Scan for the cell matching the given text and deliver its [x, y] coordinate at center. 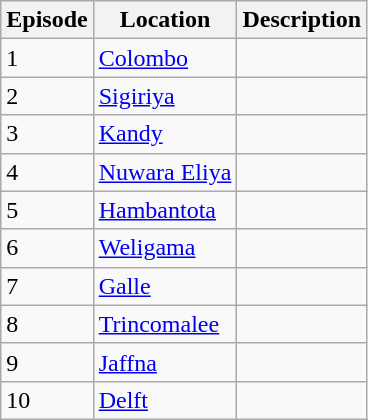
Hambantota [165, 210]
Jaffna [165, 362]
1 [47, 58]
Location [165, 20]
Trincomalee [165, 324]
Description [302, 20]
3 [47, 134]
Delft [165, 400]
8 [47, 324]
Galle [165, 286]
Kandy [165, 134]
2 [47, 96]
5 [47, 210]
Sigiriya [165, 96]
7 [47, 286]
Colombo [165, 58]
10 [47, 400]
9 [47, 362]
Episode [47, 20]
4 [47, 172]
Weligama [165, 248]
Nuwara Eliya [165, 172]
6 [47, 248]
